Pinpoint the cell where the given text exists, returning its [X, Y] midpoint coordinate. 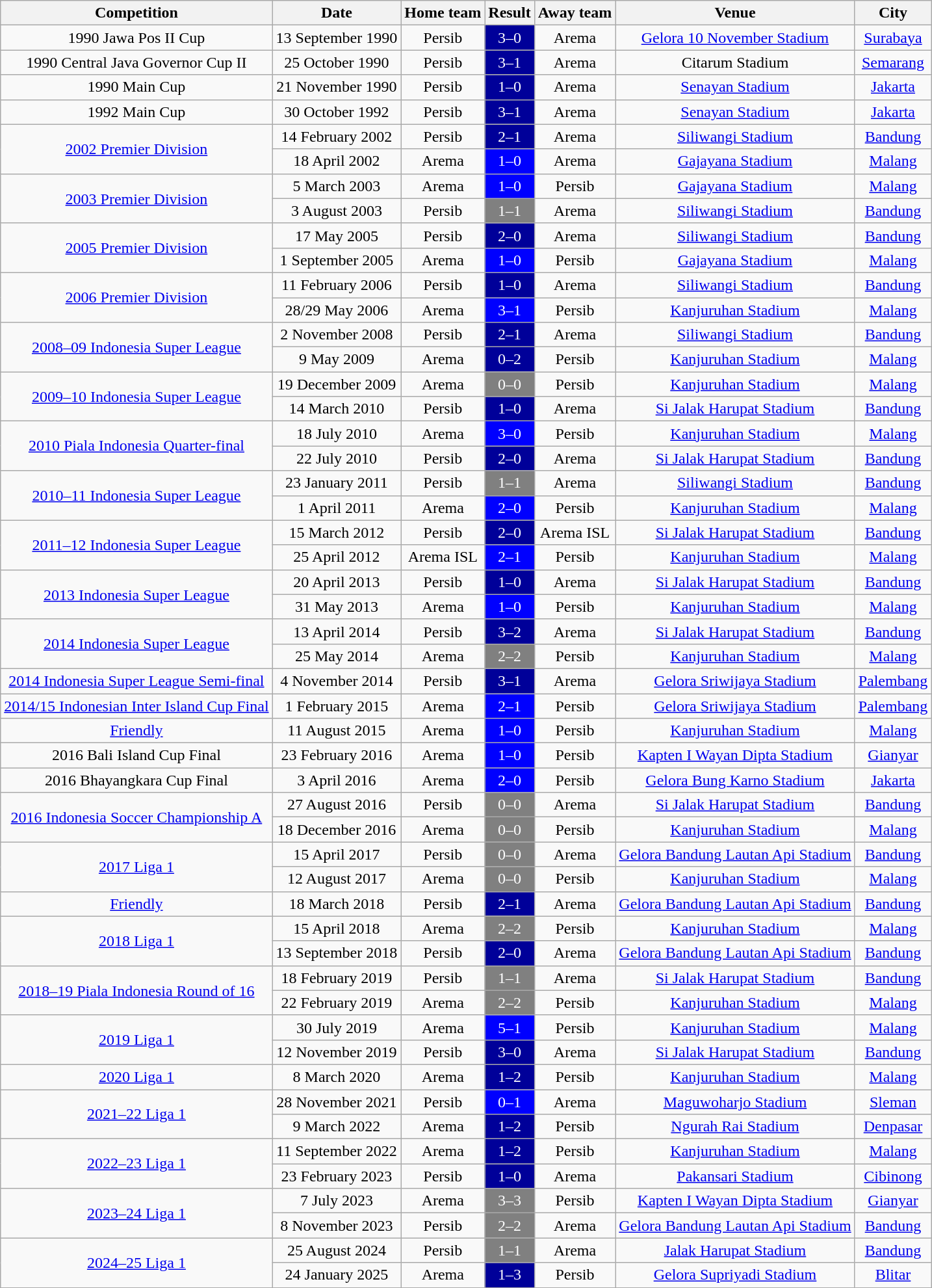
14 March 2010 [337, 409]
1990 Main Cup [136, 87]
2002 Premier Division [136, 149]
Denpasar [893, 1127]
Surabaya [893, 38]
Maguwoharjo Stadium [735, 1102]
25 April 2012 [337, 557]
18 March 2018 [337, 904]
1990 Jawa Pos II Cup [136, 38]
25 May 2014 [337, 656]
0–1 [510, 1102]
11 February 2006 [337, 285]
23 February 2016 [337, 756]
19 December 2009 [337, 384]
23 February 2023 [337, 1176]
1 April 2011 [337, 508]
2021–22 Liga 1 [136, 1114]
21 November 1990 [337, 87]
2013 Indonesia Super League [136, 594]
15 April 2017 [337, 854]
25 October 1990 [337, 62]
City [893, 13]
2014 Indonesia Super League Semi-final [136, 681]
Blitar [893, 1275]
1 February 2015 [337, 705]
2 November 2008 [337, 335]
2016 Indonesia Soccer Championship A [136, 817]
3–3 [510, 1201]
0–2 [510, 360]
7 July 2023 [337, 1201]
15 April 2018 [337, 928]
3 April 2016 [337, 780]
Pakansari Stadium [735, 1176]
13 April 2014 [337, 631]
Gelora 10 November Stadium [735, 38]
12 August 2017 [337, 879]
2018 Liga 1 [136, 941]
3–2 [510, 631]
1992 Main Cup [136, 112]
12 November 2019 [337, 1052]
Sleman [893, 1102]
Ngurah Rai Stadium [735, 1127]
11 September 2022 [337, 1151]
Competition [136, 13]
Gelora Supriyadi Stadium [735, 1275]
18 February 2019 [337, 978]
22 February 2019 [337, 1003]
2010 Piala Indonesia Quarter-final [136, 446]
9 May 2009 [337, 360]
Jalak Harupat Stadium [735, 1250]
18 July 2010 [337, 434]
30 October 1992 [337, 112]
14 February 2002 [337, 137]
2016 Bhayangkara Cup Final [136, 780]
2019 Liga 1 [136, 1040]
Result [510, 13]
27 August 2016 [337, 805]
17 May 2005 [337, 235]
13 September 1990 [337, 38]
2014 Indonesia Super League [136, 644]
2017 Liga 1 [136, 867]
22 July 2010 [337, 458]
11 August 2015 [337, 731]
5 March 2003 [337, 186]
2020 Liga 1 [136, 1077]
Gelora Bung Karno Stadium [735, 780]
Home team [443, 13]
2008–09 Indonesia Super League [136, 347]
18 December 2016 [337, 830]
13 September 2018 [337, 953]
1–3 [510, 1275]
2005 Premier Division [136, 248]
2023–24 Liga 1 [136, 1213]
3 August 2003 [337, 211]
8 March 2020 [337, 1077]
30 July 2019 [337, 1027]
8 November 2023 [337, 1226]
23 January 2011 [337, 483]
18 April 2002 [337, 161]
1 September 2005 [337, 260]
2003 Premier Division [136, 198]
Venue [735, 13]
4 November 2014 [337, 681]
2016 Bali Island Cup Final [136, 756]
5–1 [510, 1027]
2009–10 Indonesia Super League [136, 397]
1990 Central Java Governor Cup II [136, 62]
2024–25 Liga 1 [136, 1263]
2010–11 Indonesia Super League [136, 495]
2011–12 Indonesia Super League [136, 545]
15 March 2012 [337, 532]
Citarum Stadium [735, 62]
31 May 2013 [337, 607]
Semarang [893, 62]
25 August 2024 [337, 1250]
28 November 2021 [337, 1102]
2018–19 Piala Indonesia Round of 16 [136, 990]
20 April 2013 [337, 582]
2014/15 Indonesian Inter Island Cup Final [136, 705]
Cibinong [893, 1176]
2022–23 Liga 1 [136, 1164]
2006 Premier Division [136, 297]
24 January 2025 [337, 1275]
28/29 May 2006 [337, 310]
Date [337, 13]
Away team [575, 13]
9 March 2022 [337, 1127]
